Pinpoint the cell where the given text exists, returning its [X, Y] midpoint coordinate. 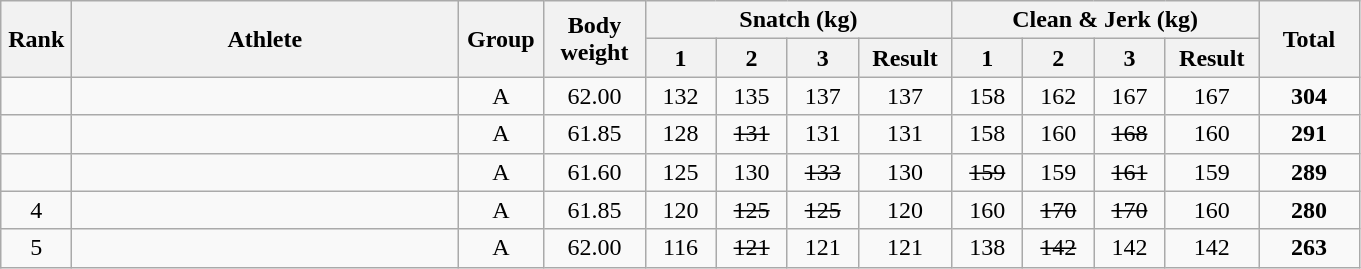
132 [680, 96]
263 [1308, 248]
291 [1308, 134]
Clean & Jerk (kg) [1106, 20]
135 [752, 96]
61.60 [594, 172]
Body weight [594, 39]
138 [988, 248]
128 [680, 134]
5 [36, 248]
168 [1130, 134]
161 [1130, 172]
133 [822, 172]
304 [1308, 96]
Snatch (kg) [798, 20]
116 [680, 248]
Rank [36, 39]
Total [1308, 39]
Group [501, 39]
289 [1308, 172]
4 [36, 210]
Athlete [265, 39]
280 [1308, 210]
162 [1058, 96]
